Identify which cell holds the provided text, then report its (X, Y) central coordinate. 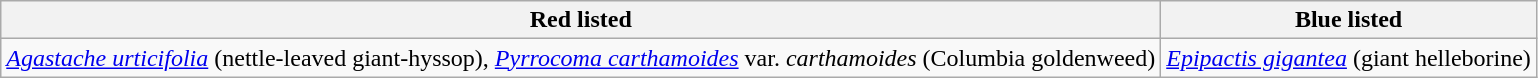
Epipactis gigantea (giant helleborine) (1349, 58)
Blue listed (1349, 20)
Agastache urticifolia (nettle-leaved giant-hyssop), Pyrrocoma carthamoides var. carthamoides (Columbia goldenweed) (581, 58)
Red listed (581, 20)
